Return the (X, Y) coordinate for the center point of the cell that contains the specified text.  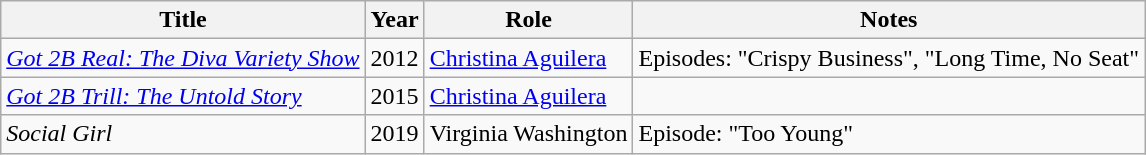
Got 2B Real: The Diva Variety Show (183, 58)
2015 (394, 96)
2019 (394, 134)
Episode: "Too Young" (889, 134)
Virginia Washington (528, 134)
Episodes: "Crispy Business", "Long Time, No Seat" (889, 58)
2012 (394, 58)
Social Girl (183, 134)
Year (394, 20)
Title (183, 20)
Notes (889, 20)
Got 2B Trill: The Untold Story (183, 96)
Role (528, 20)
